Find where the given text appears and provide that cell's center as (x, y) coordinate. 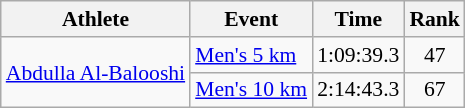
Men's 5 km (251, 55)
2:14:43.3 (358, 90)
Rank (434, 19)
Event (251, 19)
Time (358, 19)
Abdulla Al-Balooshi (96, 72)
1:09:39.3 (358, 55)
Men's 10 km (251, 90)
Athlete (96, 19)
47 (434, 55)
67 (434, 90)
